Search for the cell housing the specified text and yield its (x, y) center coordinate. 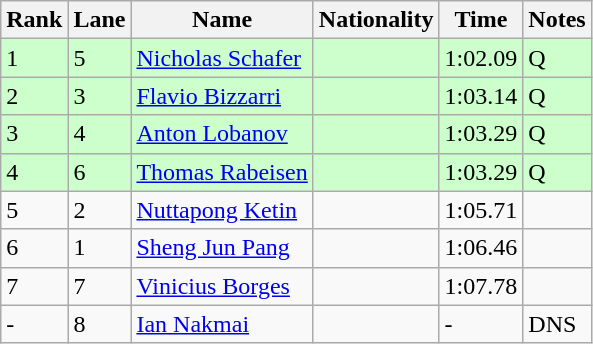
Time (481, 20)
1:03.14 (481, 96)
8 (100, 324)
Nicholas Schafer (222, 58)
1:06.46 (481, 248)
1:07.78 (481, 286)
Ian Nakmai (222, 324)
1:02.09 (481, 58)
Nationality (376, 20)
Thomas Rabeisen (222, 172)
Anton Lobanov (222, 134)
Vinicius Borges (222, 286)
Lane (100, 20)
Sheng Jun Pang (222, 248)
Name (222, 20)
Rank (34, 20)
Notes (557, 20)
Flavio Bizzarri (222, 96)
1:05.71 (481, 210)
DNS (557, 324)
Nuttapong Ketin (222, 210)
